Pinpoint the cell where the given text exists, returning its (X, Y) midpoint coordinate. 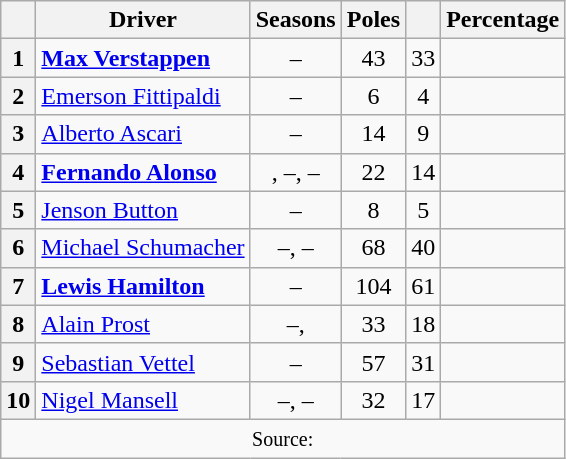
3 (18, 134)
17 (424, 400)
Percentage (503, 20)
Emerson Fittipaldi (143, 96)
Nigel Mansell (143, 400)
104 (373, 286)
22 (373, 172)
31 (424, 362)
, –, – (296, 172)
Alberto Ascari (143, 134)
Lewis Hamilton (143, 286)
Seasons (296, 20)
–, (296, 324)
1 (18, 58)
Max Verstappen (143, 58)
40 (424, 248)
68 (373, 248)
2 (18, 96)
Alain Prost (143, 324)
Sebastian Vettel (143, 362)
7 (18, 286)
32 (373, 400)
Source: (283, 438)
57 (373, 362)
Fernando Alonso (143, 172)
43 (373, 58)
Jenson Button (143, 210)
Poles (373, 20)
10 (18, 400)
Driver (143, 20)
18 (424, 324)
61 (424, 286)
Michael Schumacher (143, 248)
